Capture the cell that displays the provided text and extract its [x, y] central coordinate. 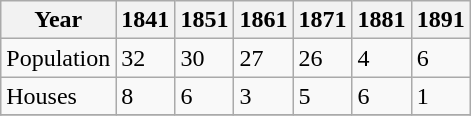
5 [322, 96]
8 [146, 96]
3 [264, 96]
Population [58, 58]
4 [382, 58]
1841 [146, 20]
1891 [440, 20]
1 [440, 96]
Year [58, 20]
1881 [382, 20]
1851 [204, 20]
30 [204, 58]
1871 [322, 20]
Houses [58, 96]
1861 [264, 20]
26 [322, 58]
32 [146, 58]
27 [264, 58]
